Return (X, Y) of the center of cell containing provided text 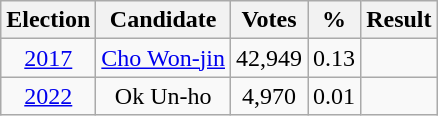
2017 (48, 58)
0.01 (334, 96)
% (334, 20)
4,970 (270, 96)
2022 (48, 96)
42,949 (270, 58)
Ok Un-ho (164, 96)
Result (399, 20)
Votes (270, 20)
Election (48, 20)
Cho Won-jin (164, 58)
0.13 (334, 58)
Candidate (164, 20)
